Scan for the cell matching the given text and deliver its [X, Y] coordinate at center. 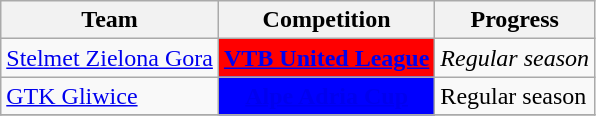
Team [110, 20]
Competition [326, 20]
Progress [515, 20]
VTB United League [326, 58]
Alpe Adria Cup [326, 96]
GTK Gliwice [110, 96]
Stelmet Zielona Gora [110, 58]
